Detect which cell encompasses the target text, then output its (X, Y) center coordinate. 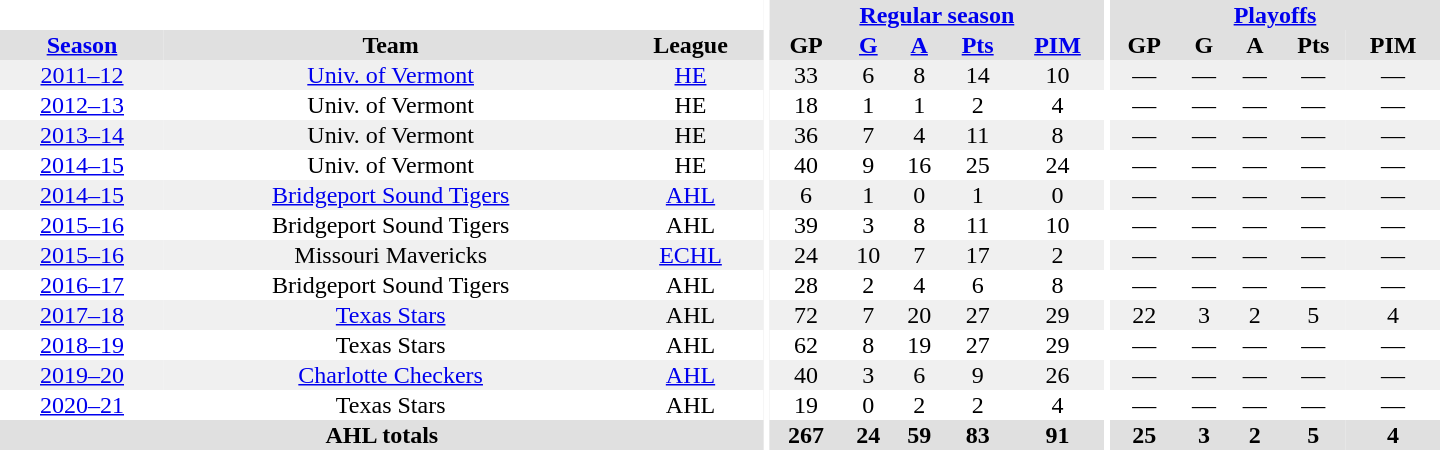
Playoffs (1275, 15)
20 (920, 315)
AHL totals (382, 435)
33 (806, 75)
League (690, 45)
26 (1058, 375)
22 (1144, 315)
18 (806, 105)
2011–12 (82, 75)
59 (920, 435)
267 (806, 435)
2012–13 (82, 105)
Season (82, 45)
Charlotte Checkers (390, 375)
83 (978, 435)
ECHL (690, 255)
14 (978, 75)
2020–21 (82, 405)
91 (1058, 435)
62 (806, 345)
16 (920, 165)
2017–18 (82, 315)
39 (806, 225)
Team (390, 45)
36 (806, 135)
17 (978, 255)
2016–17 (82, 285)
Missouri Mavericks (390, 255)
Regular season (936, 15)
72 (806, 315)
28 (806, 285)
2018–19 (82, 345)
2013–14 (82, 135)
2019–20 (82, 375)
